From the cell containing the given text, extract its center point as (x, y) coordinate. 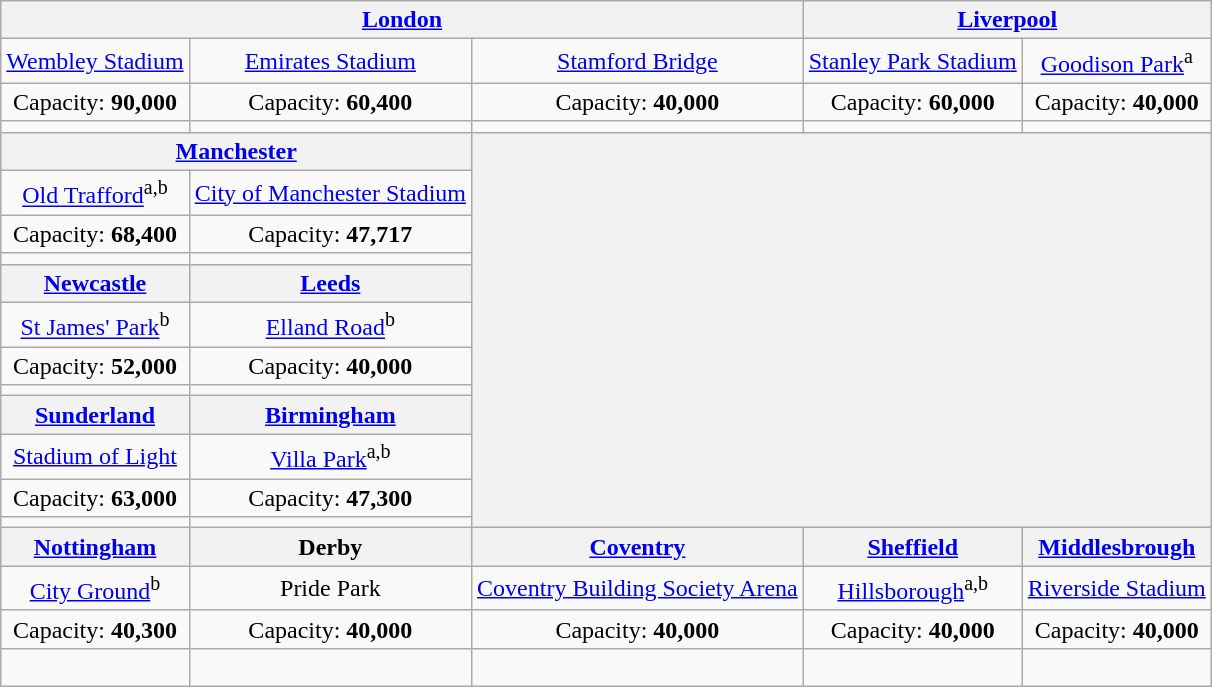
Capacity: 90,000 (95, 102)
Coventry Building Society Arena (638, 588)
Capacity: 63,000 (95, 498)
Stadium of Light (95, 456)
Capacity: 47,717 (330, 234)
Birmingham (330, 415)
Villa Parka,b (330, 456)
Elland Roadb (330, 324)
London (402, 20)
Capacity: 40,300 (95, 629)
Middlesbrough (1116, 547)
Nottingham (95, 547)
Old Trafforda,b (95, 194)
City of Manchester Stadium (330, 194)
Manchester (236, 151)
Capacity: 68,400 (95, 234)
Capacity: 60,000 (912, 102)
Capacity: 60,400 (330, 102)
Derby (330, 547)
Emirates Stadium (330, 62)
Capacity: 52,000 (95, 366)
Liverpool (1007, 20)
Pride Park (330, 588)
Capacity: 47,300 (330, 498)
Hillsborougha,b (912, 588)
Coventry (638, 547)
Goodison Parka (1116, 62)
Sheffield (912, 547)
City Groundb (95, 588)
Stanley Park Stadium (912, 62)
Newcastle (95, 283)
Riverside Stadium (1116, 588)
Leeds (330, 283)
Sunderland (95, 415)
Stamford Bridge (638, 62)
Wembley Stadium (95, 62)
St James' Parkb (95, 324)
